Pinpoint the cell where the given text exists, returning its (x, y) midpoint coordinate. 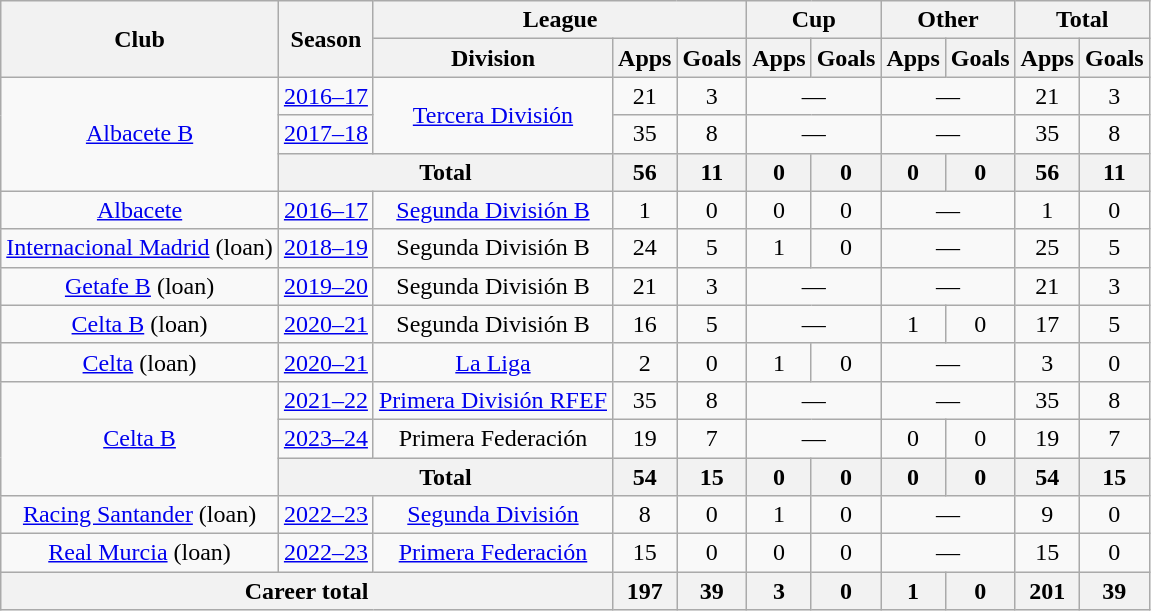
League (560, 20)
201 (1047, 591)
Getafe B (loan) (140, 286)
Segunda División (492, 515)
Cup (814, 20)
Celta B (140, 438)
Club (140, 39)
Season (326, 39)
Albacete B (140, 134)
25 (1047, 248)
Real Murcia (loan) (140, 553)
Division (492, 58)
Celta (loan) (140, 362)
Career total (307, 591)
17 (1047, 324)
9 (1047, 515)
Primera División RFEF (492, 400)
Other (948, 20)
2 (645, 362)
La Liga (492, 362)
2018–19 (326, 248)
Racing Santander (loan) (140, 515)
Celta B (loan) (140, 324)
197 (645, 591)
2019–20 (326, 286)
Internacional Madrid (loan) (140, 248)
24 (645, 248)
2017–18 (326, 134)
2021–22 (326, 400)
16 (645, 324)
Albacete (140, 210)
2023–24 (326, 438)
Tercera División (492, 115)
